From the cell containing the given text, extract its center point as [X, Y] coordinate. 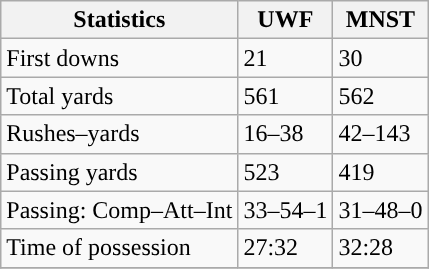
30 [380, 58]
Total yards [120, 96]
Passing: Comp–Att–Int [120, 210]
UWF [286, 20]
Statistics [120, 20]
Passing yards [120, 172]
561 [286, 96]
523 [286, 172]
31–48–0 [380, 210]
562 [380, 96]
42–143 [380, 134]
27:32 [286, 248]
MNST [380, 20]
16–38 [286, 134]
Rushes–yards [120, 134]
First downs [120, 58]
33–54–1 [286, 210]
Time of possession [120, 248]
21 [286, 58]
419 [380, 172]
32:28 [380, 248]
